Determine the (X, Y) coordinate at the center of the cell enclosing the given text.  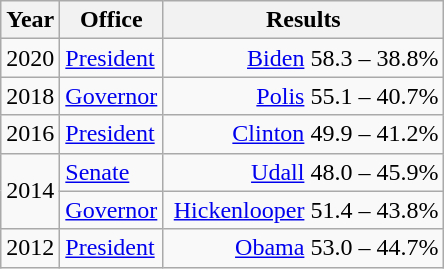
Obama 53.0 – 44.7% (304, 248)
2014 (30, 191)
Results (304, 20)
2016 (30, 134)
2012 (30, 248)
Year (30, 20)
Udall 48.0 – 45.9% (304, 172)
Hickenlooper 51.4 – 43.8% (304, 210)
2018 (30, 96)
Biden 58.3 – 38.8% (304, 58)
Polis 55.1 – 40.7% (304, 96)
Clinton 49.9 – 41.2% (304, 134)
Office (112, 20)
Senate (112, 172)
2020 (30, 58)
